Provide the [x, y] coordinate of the cell's center where the given text is located.  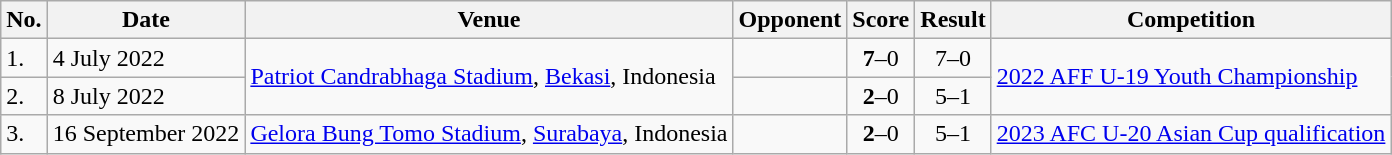
Result [953, 20]
16 September 2022 [146, 134]
Gelora Bung Tomo Stadium, Surabaya, Indonesia [489, 134]
2. [24, 96]
Date [146, 20]
Opponent [790, 20]
2022 AFF U-19 Youth Championship [1191, 77]
8 July 2022 [146, 96]
1. [24, 58]
3. [24, 134]
Venue [489, 20]
2023 AFC U-20 Asian Cup qualification [1191, 134]
Patriot Candrabhaga Stadium, Bekasi, Indonesia [489, 77]
Competition [1191, 20]
Score [881, 20]
No. [24, 20]
4 July 2022 [146, 58]
